Return (X, Y) of the center of cell containing provided text 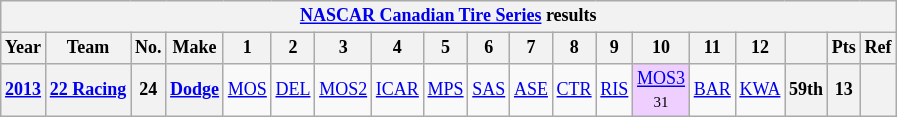
MOS (247, 90)
Team (88, 48)
59th (806, 90)
3 (344, 48)
2013 (24, 90)
10 (662, 48)
Make (195, 48)
1 (247, 48)
KWA (760, 90)
ICAR (398, 90)
DEL (293, 90)
No. (148, 48)
Year (24, 48)
Pts (844, 48)
24 (148, 90)
SAS (489, 90)
Dodge (195, 90)
MOS2 (344, 90)
13 (844, 90)
6 (489, 48)
7 (532, 48)
11 (712, 48)
NASCAR Canadian Tire Series results (448, 16)
8 (574, 48)
MOS331 (662, 90)
2 (293, 48)
CTR (574, 90)
9 (614, 48)
RIS (614, 90)
12 (760, 48)
ASE (532, 90)
BAR (712, 90)
5 (446, 48)
MPS (446, 90)
Ref (878, 48)
22 Racing (88, 90)
4 (398, 48)
